Determine the (X, Y) coordinate at the center of the cell enclosing the given text.  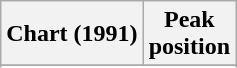
Peakposition (189, 34)
Chart (1991) (72, 34)
